Pinpoint the cell where the given text exists, returning its [x, y] midpoint coordinate. 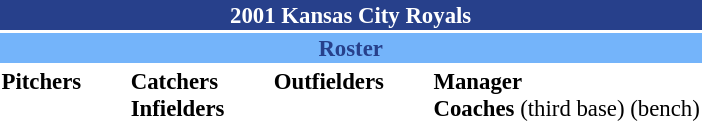
2001 Kansas City Royals [350, 15]
Roster [350, 48]
